Determine the [X, Y] coordinate at the center of the cell enclosing the given text.  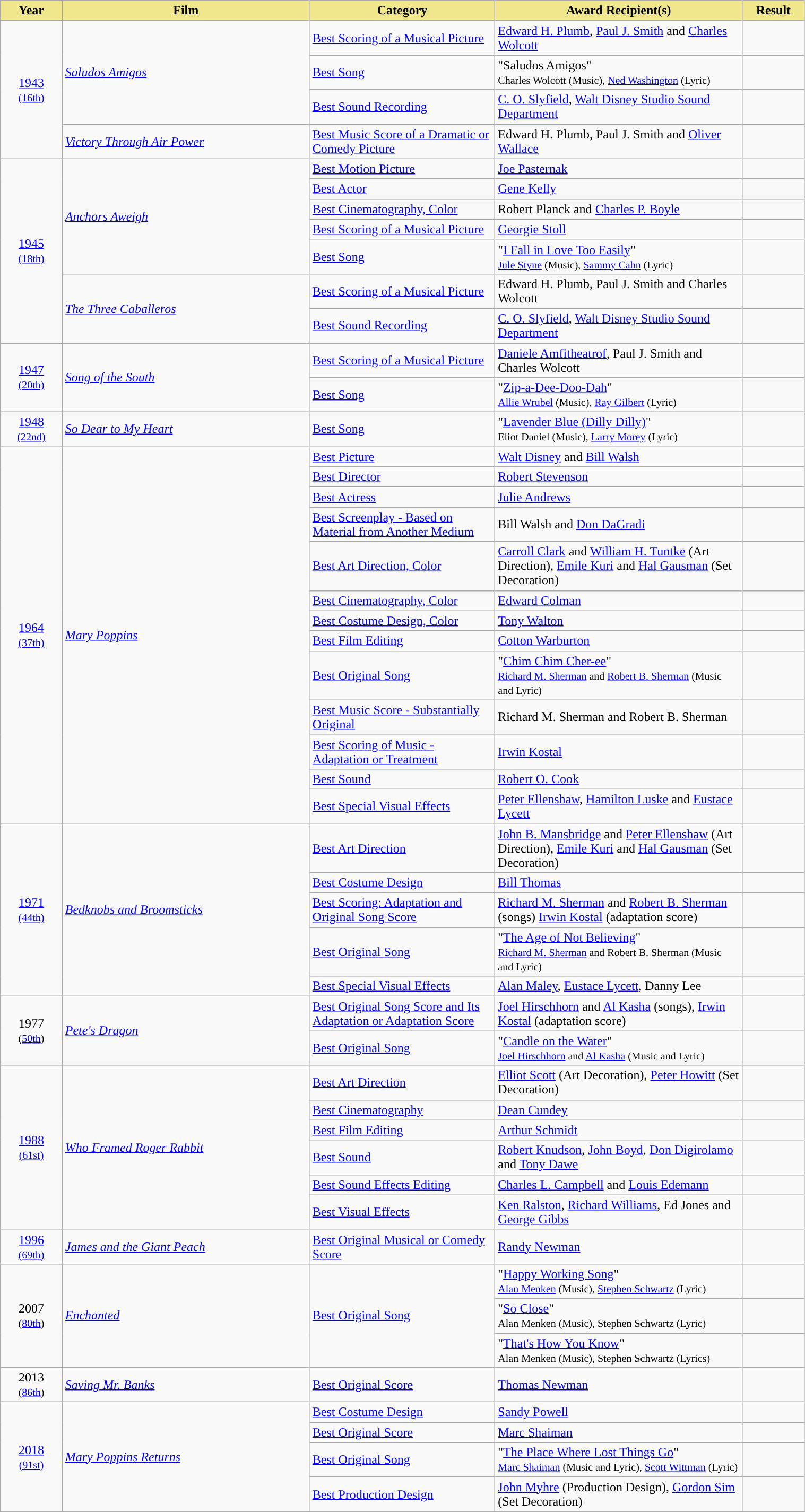
1977(50th) [31, 1031]
Best Sound Effects Editing [402, 1185]
1971(44th) [31, 909]
Best Costume Design, Color [402, 621]
Daniele Amfitheatrof, Paul J. Smith and Charles Wolcott [619, 360]
1988(61st) [31, 1147]
Who Framed Roger Rabbit [186, 1147]
Mary Poppins [186, 636]
Cotton Warburton [619, 641]
Film [186, 11]
Robert Planck and Charles P. Boyle [619, 209]
"The Place Where Lost Things Go" Marc Shaiman (Music and Lyric), Scott Wittman (Lyric) [619, 1460]
2007 (80th) [31, 1316]
Result [774, 11]
"That's How You Know" Alan Menken (Music), Stephen Schwartz (Lyrics) [619, 1350]
1945(18th) [31, 250]
Robert O. Cook [619, 779]
Joe Pasternak [619, 169]
"Candle on the Water" Joel Hirschhorn and Al Kasha (Music and Lyric) [619, 1048]
Best Original Song Score and Its Adaptation or Adaptation Score [402, 1013]
Best Scoring of Music - Adaptation or Treatment [402, 751]
Gene Kelly [619, 189]
Georgie Stoll [619, 229]
1943(16th) [31, 90]
Best Screenplay - Based on Material from Another Medium [402, 524]
Best Art Direction, Color [402, 566]
Carroll Clark and William H. Tuntke (Art Direction), Emile Kuri and Hal Gausman (Set Decoration) [619, 566]
Bill Walsh and Don DaGradi [619, 524]
Edward H. Plumb, Paul J. Smith and Oliver Wallace [619, 141]
1948(22nd) [31, 430]
Best Music Score of a Dramatic or Comedy Picture [402, 141]
Bill Thomas [619, 883]
Best Motion Picture [402, 169]
Randy Newman [619, 1247]
"Saludos Amigos" Charles Wolcott (Music), Ned Washington (Lyric) [619, 72]
The Three Caballeros [186, 308]
1947(20th) [31, 377]
"Zip-a-Dee-Doo-Dah"Allie Wrubel (Music), Ray Gilbert (Lyric) [619, 395]
Anchors Aweigh [186, 216]
Edward Colman [619, 601]
Best Music Score - Substantially Original [402, 717]
Arthur Schmidt [619, 1130]
Sandy Powell [619, 1412]
Year [31, 11]
1996(69th) [31, 1247]
Irwin Kostal [619, 751]
2013 (86th) [31, 1385]
"Lavender Blue (Dilly Dilly)" Eliot Daniel (Music), Larry Morey (Lyric) [619, 430]
Best Visual Effects [402, 1212]
"I Fall in Love Too Easily" Jule Styne (Music), Sammy Cahn (Lyric) [619, 257]
Victory Through Air Power [186, 141]
Category [402, 11]
Pete's Dragon [186, 1031]
Best Actor [402, 189]
So Dear to My Heart [186, 430]
Thomas Newman [619, 1385]
Saludos Amigos [186, 72]
Best Scoring: Adaptation and Original Song Score [402, 910]
1964(37th) [31, 636]
Peter Ellenshaw, Hamilton Luske and Eustace Lycett [619, 806]
Walt Disney and Bill Walsh [619, 457]
Dean Cundey [619, 1110]
James and the Giant Peach [186, 1247]
Joel Hirschhorn and Al Kasha (songs), Irwin Kostal (adaptation score) [619, 1013]
"Chim Chim Cher-ee" Richard M. Sherman and Robert B. Sherman (Music and Lyric) [619, 675]
Mary Poppins Returns [186, 1457]
Tony Walton [619, 621]
Saving Mr. Banks [186, 1385]
Charles L. Campbell and Louis Edemann [619, 1185]
John Myhre (Production Design), Gordon Sim (Set Decoration) [619, 1494]
Enchanted [186, 1316]
Bedknobs and Broomsticks [186, 909]
Alan Maley, Eustace Lycett, Danny Lee [619, 986]
Song of the South [186, 377]
"The Age of Not Believing" Richard M. Sherman and Robert B. Sherman (Music and Lyric) [619, 952]
Best Original Musical or Comedy Score [402, 1247]
Julie Andrews [619, 497]
Richard M. Sherman and Robert B. Sherman (songs) Irwin Kostal (adaptation score) [619, 910]
Best Picture [402, 457]
Award Recipient(s) [619, 11]
Best Actress [402, 497]
"So Close" Alan Menken (Music), Stephen Schwartz (Lyric) [619, 1316]
Robert Knudson, John Boyd, Don Digirolamo and Tony Dawe [619, 1158]
Ken Ralston, Richard Williams, Ed Jones and George Gibbs [619, 1212]
Elliot Scott (Art Decoration), Peter Howitt (Set Decoration) [619, 1082]
John B. Mansbridge and Peter Ellenshaw (Art Direction), Emile Kuri and Hal Gausman (Set Decoration) [619, 848]
Best Cinematography [402, 1110]
Richard M. Sherman and Robert B. Sherman [619, 717]
Robert Stevenson [619, 477]
"Happy Working Song" Alan Menken (Music), Stephen Schwartz (Lyric) [619, 1281]
Best Production Design [402, 1494]
Marc Shaiman [619, 1432]
Best Director [402, 477]
2018(91st) [31, 1457]
